Extract the [x, y] coordinate from the center of the cell holding the provided text.  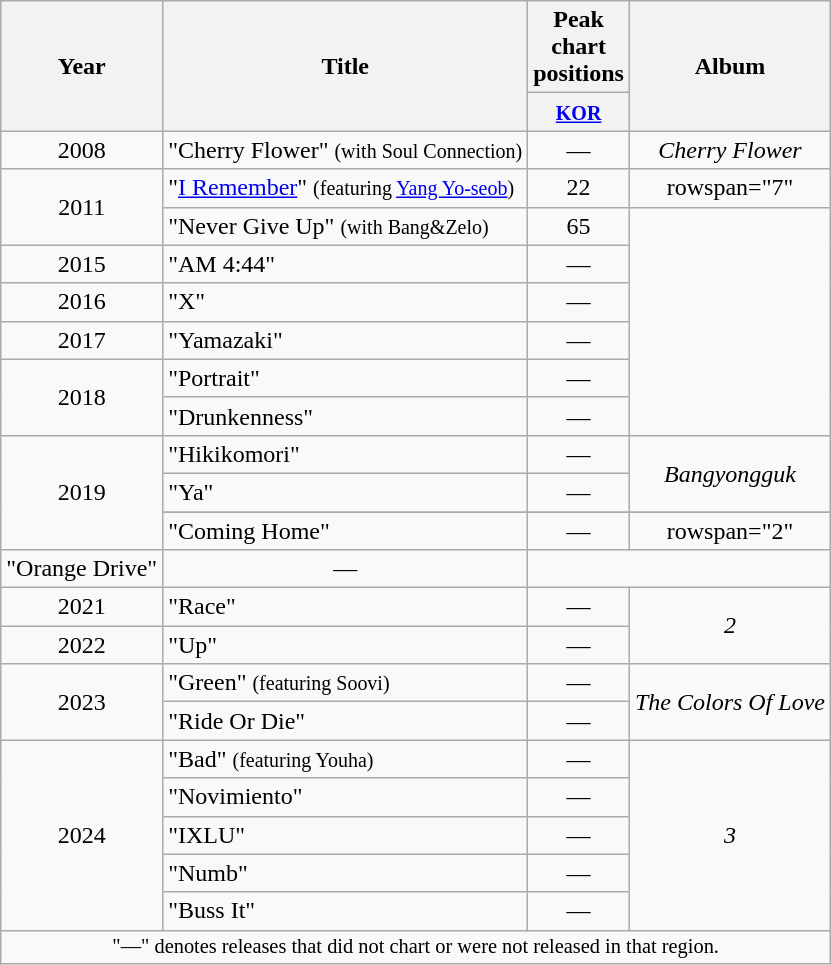
"Hikikomori" [346, 454]
2022 [82, 645]
"Orange Drive" [82, 569]
2 [730, 626]
2021 [82, 607]
"Yamazaki" [346, 340]
KOR [579, 112]
"AM 4:44" [346, 264]
"Up" [346, 645]
Title [346, 66]
"Portrait" [346, 378]
22 [579, 188]
"IXLU" [346, 835]
Cherry Flower [730, 150]
"Green" (featuring Soovi) [346, 683]
"Drunkenness" [346, 416]
"—" denotes releases that did not chart or were not released in that region. [416, 947]
"Numb" [346, 873]
"Bad" (featuring Youha) [346, 759]
The Colors Of Love [730, 702]
2023 [82, 702]
3 [730, 835]
"Never Give Up" (with Bang&Zelo) [346, 226]
2024 [82, 835]
2018 [82, 397]
"Coming Home" [346, 531]
"I Remember" (featuring Yang Yo-seob) [346, 188]
2017 [82, 340]
"Buss It" [346, 911]
2016 [82, 302]
"Cherry Flower" (with Soul Connection) [346, 150]
Bangyongguk [730, 473]
"Ya" [346, 492]
2015 [82, 264]
Year [82, 66]
Album [730, 66]
65 [579, 226]
"Ride Or Die" [346, 721]
2011 [82, 207]
"Race" [346, 607]
"X" [346, 302]
rowspan="7" [730, 188]
"Novimiento" [346, 797]
Peak chart positions [579, 47]
2008 [82, 150]
rowspan="2" [730, 531]
2019 [82, 492]
